Pinpoint the cell where the given text exists, returning its [X, Y] midpoint coordinate. 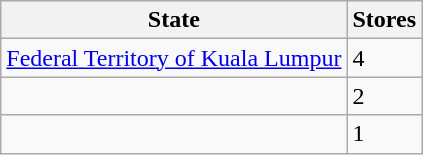
2 [384, 96]
4 [384, 58]
Federal Territory of Kuala Lumpur [174, 58]
Stores [384, 20]
State [174, 20]
1 [384, 134]
